From the cell containing the given text, extract its center point as (X, Y) coordinate. 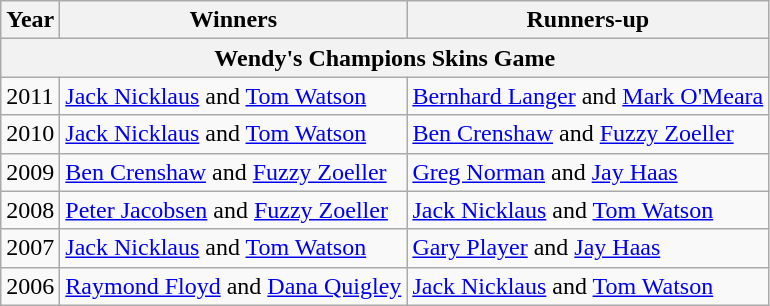
2009 (30, 172)
Bernhard Langer and Mark O'Meara (588, 96)
Year (30, 20)
Gary Player and Jay Haas (588, 248)
Winners (234, 20)
Peter Jacobsen and Fuzzy Zoeller (234, 210)
Greg Norman and Jay Haas (588, 172)
2008 (30, 210)
Raymond Floyd and Dana Quigley (234, 286)
2010 (30, 134)
Wendy's Champions Skins Game (385, 58)
2006 (30, 286)
Runners-up (588, 20)
2011 (30, 96)
2007 (30, 248)
